Capture the cell that displays the provided text and extract its (X, Y) central coordinate. 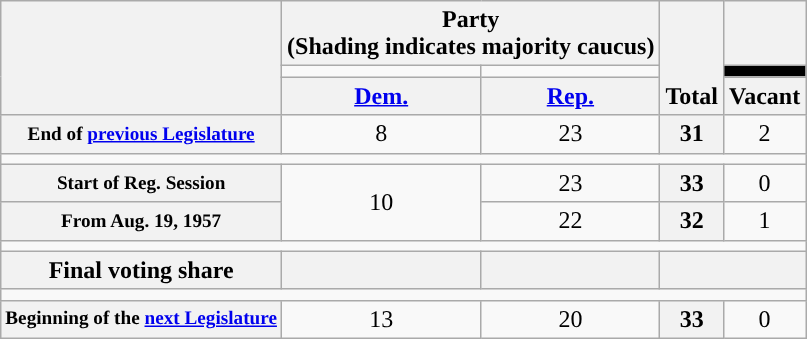
Rep. (570, 96)
20 (570, 319)
8 (382, 134)
1 (764, 221)
22 (570, 221)
31 (692, 134)
32 (692, 221)
13 (382, 319)
Party (Shading indicates majority caucus) (471, 34)
Start of Reg. Session (142, 183)
Beginning of the next Legislature (142, 319)
Dem. (382, 96)
End of previous Legislature (142, 134)
Final voting share (142, 270)
10 (382, 202)
Vacant (764, 96)
2 (764, 134)
Total (692, 58)
From Aug. 19, 1957 (142, 221)
